Pinpoint the cell where the given text exists, returning its (X, Y) midpoint coordinate. 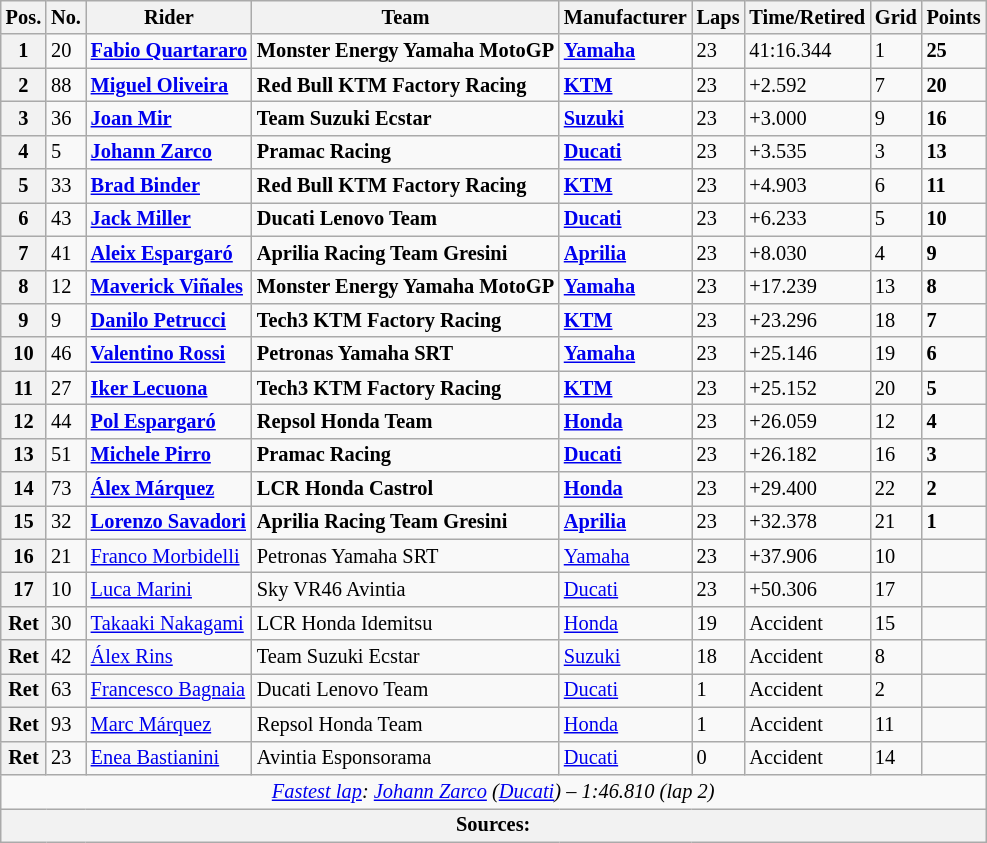
30 (66, 623)
+2.592 (807, 85)
+6.233 (807, 219)
Danilo Petrucci (169, 320)
Avintia Esponsorama (406, 758)
Takaaki Nakagami (169, 623)
+50.306 (807, 589)
93 (66, 724)
+3.535 (807, 152)
+25.146 (807, 354)
Sources: (494, 825)
Maverick Viñales (169, 287)
+26.059 (807, 421)
Francesco Bagnaia (169, 690)
Rider (169, 17)
Points (954, 17)
+3.000 (807, 118)
27 (66, 388)
+32.378 (807, 522)
Miguel Oliveira (169, 85)
63 (66, 690)
No. (66, 17)
+17.239 (807, 287)
LCR Honda Castrol (406, 489)
Valentino Rossi (169, 354)
+26.182 (807, 455)
+37.906 (807, 556)
+29.400 (807, 489)
88 (66, 85)
Joan Mir (169, 118)
46 (66, 354)
Álex Márquez (169, 489)
Team (406, 17)
51 (66, 455)
Grid (896, 17)
Enea Bastianini (169, 758)
LCR Honda Idemitsu (406, 623)
36 (66, 118)
22 (896, 489)
33 (66, 186)
0 (718, 758)
Sky VR46 Avintia (406, 589)
Michele Pirro (169, 455)
25 (954, 51)
Iker Lecuona (169, 388)
41 (66, 253)
41:16.344 (807, 51)
Time/Retired (807, 17)
Luca Marini (169, 589)
Marc Márquez (169, 724)
43 (66, 219)
42 (66, 657)
Pol Espargaró (169, 421)
Aleix Espargaró (169, 253)
+23.296 (807, 320)
Brad Binder (169, 186)
Lorenzo Savadori (169, 522)
Álex Rins (169, 657)
Fabio Quartararo (169, 51)
Johann Zarco (169, 152)
+25.152 (807, 388)
73 (66, 489)
+8.030 (807, 253)
Fastest lap: Johann Zarco (Ducati) – 1:46.810 (lap 2) (494, 791)
32 (66, 522)
+4.903 (807, 186)
Pos. (24, 17)
Jack Miller (169, 219)
Manufacturer (626, 17)
44 (66, 421)
Franco Morbidelli (169, 556)
Laps (718, 17)
